Return [x, y] of the center of cell containing provided text 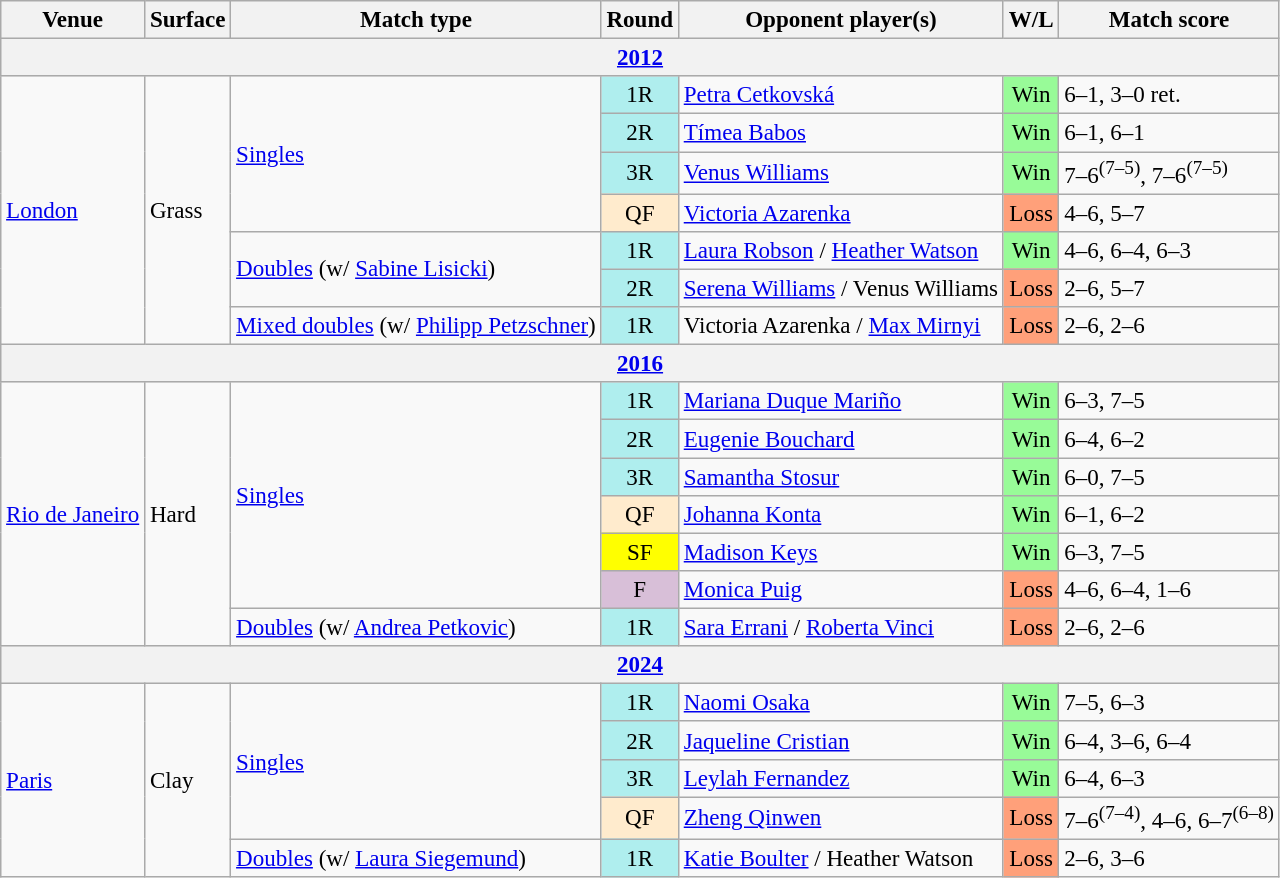
Zheng Qinwen [840, 818]
Match type [416, 20]
6–4, 3–6, 6–4 [1169, 741]
6–1, 6–2 [1169, 515]
Venus Williams [840, 173]
Match score [1169, 20]
Samantha Stosur [840, 477]
Mixed doubles (w/ Philipp Petzschner) [416, 326]
2016 [640, 364]
Doubles (w/ Sabine Lisicki) [416, 270]
Venue [73, 20]
Monica Puig [840, 590]
7–5, 6–3 [1169, 703]
4–6, 5–7 [1169, 213]
Opponent player(s) [840, 20]
London [73, 210]
2012 [640, 58]
Laura Robson / Heather Watson [840, 251]
Naomi Osaka [840, 703]
Sara Errani / Roberta Vinci [840, 628]
7–6(7–4), 4–6, 6–7(6–8) [1169, 818]
Eugenie Bouchard [840, 439]
Katie Boulter / Heather Watson [840, 859]
Serena Williams / Venus Williams [840, 289]
Doubles (w/ Laura Siegemund) [416, 859]
Surface [188, 20]
Leylah Fernandez [840, 779]
Hard [188, 515]
7–6(7–5), 7–6(7–5) [1169, 173]
Rio de Janeiro [73, 515]
Madison Keys [840, 552]
6–1, 3–0 ret. [1169, 95]
Johanna Konta [840, 515]
4–6, 6–4, 6–3 [1169, 251]
6–0, 7–5 [1169, 477]
2–6, 3–6 [1169, 859]
F [640, 590]
Victoria Azarenka / Max Mirnyi [840, 326]
4–6, 6–4, 1–6 [1169, 590]
Tímea Babos [840, 133]
W/L [1031, 20]
Jaqueline Cristian [840, 741]
6–4, 6–2 [1169, 439]
Round [640, 20]
6–4, 6–3 [1169, 779]
Clay [188, 780]
2–6, 5–7 [1169, 289]
Victoria Azarenka [840, 213]
6–1, 6–1 [1169, 133]
Doubles (w/ Andrea Petkovic) [416, 628]
Mariana Duque Mariño [840, 402]
Petra Cetkovská [840, 95]
Grass [188, 210]
2024 [640, 665]
Paris [73, 780]
SF [640, 552]
